Scan for the cell matching the given text and deliver its [X, Y] coordinate at center. 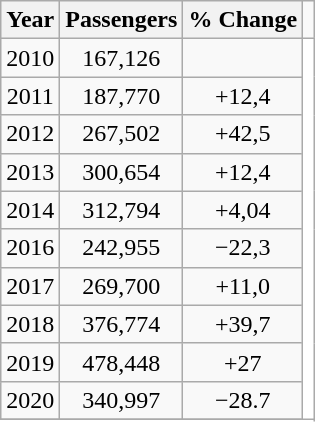
2012 [30, 134]
187,770 [122, 96]
+27 [243, 362]
Year [30, 20]
2019 [30, 362]
+4,04 [243, 210]
−22,3 [243, 248]
300,654 [122, 172]
167,126 [122, 58]
2020 [30, 400]
% Change [243, 20]
478,448 [122, 362]
312,794 [122, 210]
−28.7 [243, 400]
2010 [30, 58]
340,997 [122, 400]
2017 [30, 286]
2013 [30, 172]
Passengers [122, 20]
2018 [30, 324]
+42,5 [243, 134]
242,955 [122, 248]
+11,0 [243, 286]
376,774 [122, 324]
267,502 [122, 134]
2014 [30, 210]
2016 [30, 248]
269,700 [122, 286]
2011 [30, 96]
+39,7 [243, 324]
